Identify which cell holds the provided text, then report its [X, Y] central coordinate. 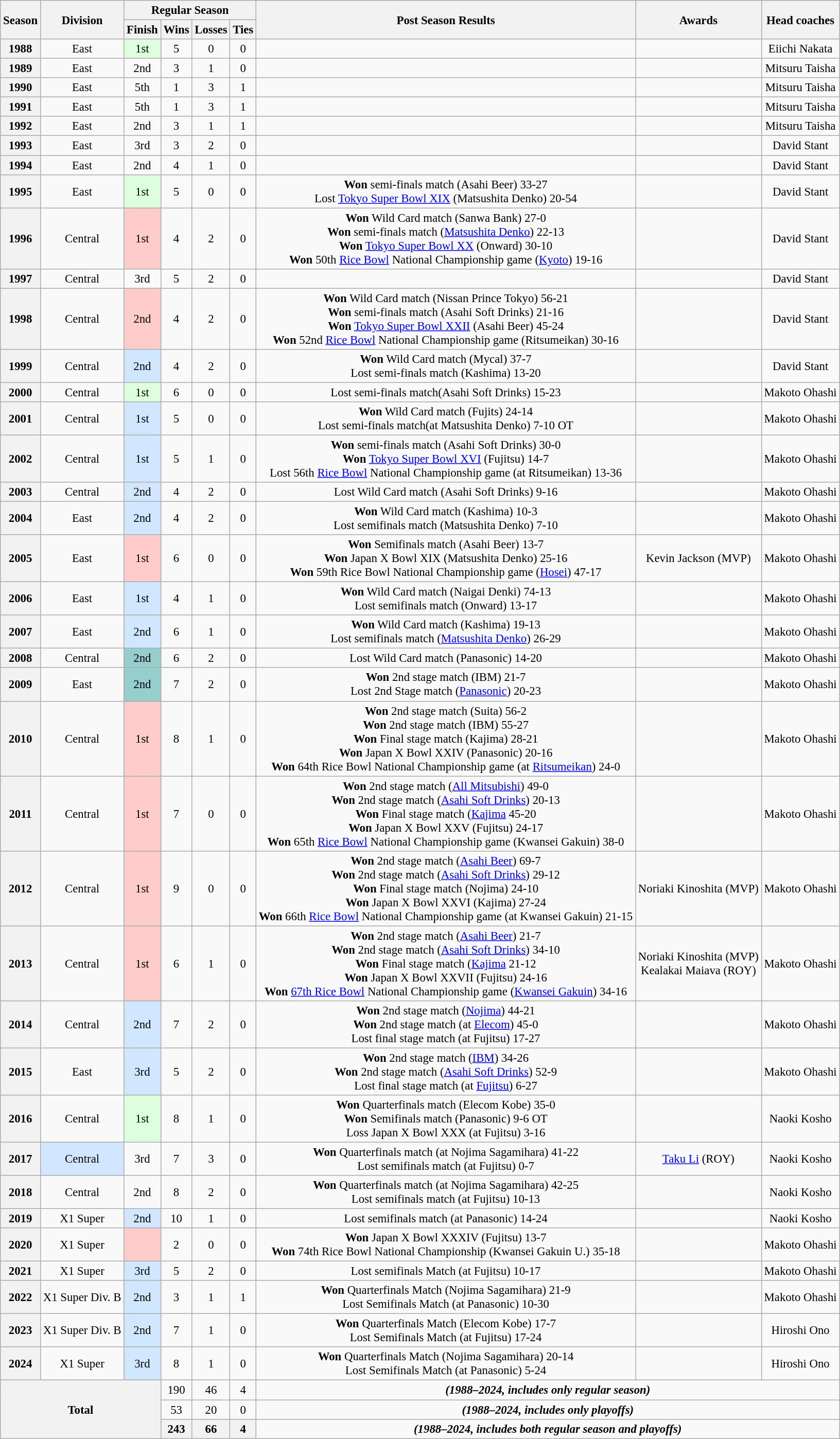
2012 [21, 888]
Lost Wild Card match (Panasonic) 14-20 [446, 658]
46 [211, 1390]
1995 [21, 191]
Won Wild Card match (Fujits) 24-14Lost semi-finals match(at Matsushita Denko) 7-10 OT [446, 419]
1990 [21, 87]
10 [176, 1219]
1991 [21, 107]
190 [176, 1390]
Won Semifinals match (Asahi Beer) 13-7Won Japan X Bowl XIX (Matsushita Denko) 25-16Won 59th Rice Bowl National Championship game (Hosei) 47-17 [446, 558]
Season [21, 20]
Won Wild Card match (Naigai Denki) 74-13Lost semifinals match (Onward) 13-17 [446, 599]
1994 [21, 165]
2024 [21, 1364]
Won 2nd stage match (Nojima) 44-21Won 2nd stage match (at Elecom) 45-0Lost final stage match (at Fujitsu) 17-27 [446, 1025]
Won Wild Card match (Kashima) 10-3Lost semifinals match (Matsushita Denko) 7-10 [446, 519]
Won Quarterfinals Match (Nojima Sagamihara) 20-14Lost Semifinals Match (at Panasonic) 5-24 [446, 1364]
1992 [21, 126]
2016 [21, 1119]
Won 2nd stage match (IBM) 34-26Won 2nd stage match (Asahi Soft Drinks) 52-9Lost final stage match (at Fujitsu) 6-27 [446, 1072]
2021 [21, 1271]
2009 [21, 685]
2000 [21, 392]
Won Wild Card match (Mycal) 37-7Lost semi-finals match (Kashima) 13-20 [446, 366]
Total [80, 1409]
2008 [21, 658]
2006 [21, 599]
2013 [21, 963]
1993 [21, 146]
Won Quarterfinals match (Elecom Kobe) 35-0Won Semifinals match (Panasonic) 9-6 OTLoss Japan X Bowl XXX (at Fujitsu) 3-16 [446, 1119]
2004 [21, 519]
1996 [21, 239]
Won semi-finals match (Asahi Beer) 33-27Lost Tokyo Super Bowl XIX (Matsushita Denko) 20-54 [446, 191]
2003 [21, 492]
2015 [21, 1072]
Losses [211, 30]
2023 [21, 1331]
2001 [21, 419]
Won 2nd stage match (IBM) 21-7Lost 2nd Stage match (Panasonic) 20-23 [446, 685]
2014 [21, 1025]
Won Quarterfinals Match (Elecom Kobe) 17-7Lost Semifinals Match (at Fujitsu) 17-24 [446, 1331]
1999 [21, 366]
Lost semi-finals match(Asahi Soft Drinks) 15-23 [446, 392]
20 [211, 1410]
Lost Wild Card match (Asahi Soft Drinks) 9-16 [446, 492]
Post Season Results [446, 20]
(1988–2024, includes both regular season and playoffs) [548, 1429]
Won Quarterfinals match (at Nojima Sagamihara) 41-22Lost semifinals match (at Fujitsu) 0-7 [446, 1159]
Won Wild Card match (Kashima) 19-13Lost semifinals match (Matsushita Denko) 26-29 [446, 632]
(1988–2024, includes only regular season) [548, 1390]
1988 [21, 49]
2010 [21, 739]
Won Quarterfinals match (at Nojima Sagamihara) 42-25Lost semifinals match (at Fujitsu) 10-13 [446, 1192]
Lost semifinals match (at Panasonic) 14-24 [446, 1219]
243 [176, 1429]
2011 [21, 814]
Awards [699, 20]
(1988–2024, includes only playoffs) [548, 1410]
Finish [142, 30]
2020 [21, 1244]
2018 [21, 1192]
Lost semifinals Match (at Fujitsu) 10-17 [446, 1271]
Noriaki Kinoshita (MVP) [699, 888]
1989 [21, 68]
2022 [21, 1297]
Division [82, 20]
2019 [21, 1219]
2017 [21, 1159]
2005 [21, 558]
Head coaches [800, 20]
Noriaki Kinoshita (MVP)Kealakai Maiava (ROY) [699, 963]
1998 [21, 319]
Kevin Jackson (MVP) [699, 558]
Won Quarterfinals Match (Nojima Sagamihara) 21-9Lost Semifinals Match (at Panasonic) 10-30 [446, 1297]
66 [211, 1429]
Won Japan X Bowl XXXIV (Fujitsu) 13-7Won 74th Rice Bowl National Championship (Kwansei Gakuin U.) 35-18 [446, 1244]
9 [176, 888]
Regular Season [190, 10]
Wins [176, 30]
2002 [21, 459]
2007 [21, 632]
53 [176, 1410]
1997 [21, 278]
Eiichi Nakata [800, 49]
Ties [243, 30]
Taku Li (ROY) [699, 1159]
